Detect which cell encompasses the target text, then output its [x, y] center coordinate. 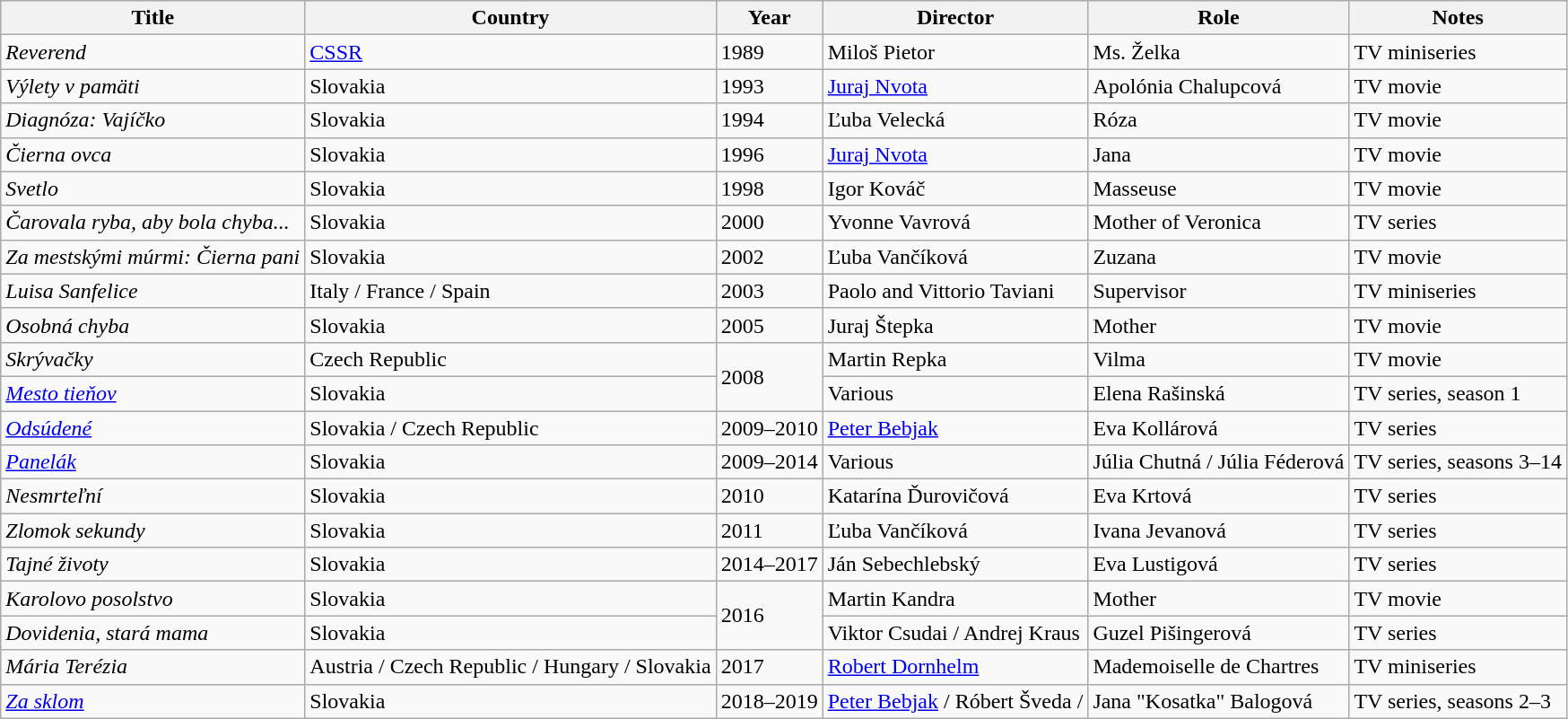
Elena Rašinská [1218, 393]
Viktor Csudai / Andrej Kraus [955, 633]
Júlia Chutná / Júlia Féderová [1218, 462]
Igor Kováč [955, 189]
Čierna ovca [152, 154]
Čarovala ryba, aby bola chyba... [152, 223]
2014–2017 [770, 565]
Robert Dornhelm [955, 667]
Róza [1218, 120]
2005 [770, 325]
Karolovo posolstvo [152, 599]
Slovakia / Czech Republic [510, 428]
Supervisor [1218, 291]
Year [770, 18]
Ivana Jevanová [1218, 530]
2002 [770, 257]
Dovidenia, stará mama [152, 633]
CSSR [510, 52]
Katarína Ďurovičová [955, 496]
2000 [770, 223]
Panelák [152, 462]
1993 [770, 86]
Nesmrteľní [152, 496]
Masseuse [1218, 189]
Notes [1459, 18]
2008 [770, 376]
Eva Krtová [1218, 496]
Skrývačky [152, 359]
TV series, seasons 2–3 [1459, 701]
Austria / Czech Republic / Hungary / Slovakia [510, 667]
Zlomok sekundy [152, 530]
Tajné životy [152, 565]
Svetlo [152, 189]
2009–2014 [770, 462]
Mademoiselle de Chartres [1218, 667]
Guzel Pišingerová [1218, 633]
Za sklom [152, 701]
1989 [770, 52]
Mesto tieňov [152, 393]
Vilma [1218, 359]
2003 [770, 291]
Mother of Veronica [1218, 223]
Eva Kollárová [1218, 428]
1996 [770, 154]
Peter Bebjak / Róbert Šveda / [955, 701]
TV series, season 1 [1459, 393]
Ján Sebechlebský [955, 565]
Výlety v pamäti [152, 86]
Reverend [152, 52]
Juraj Štepka [955, 325]
Yvonne Vavrová [955, 223]
Eva Lustigová [1218, 565]
Za mestskými múrmi: Čierna pani [152, 257]
Role [1218, 18]
Zuzana [1218, 257]
2016 [770, 616]
Mária Terézia [152, 667]
Peter Bebjak [955, 428]
TV series, seasons 3–14 [1459, 462]
Jana "Kosatka" Balogová [1218, 701]
Diagnóza: Vajíčko [152, 120]
Jana [1218, 154]
Director [955, 18]
Country [510, 18]
2011 [770, 530]
Czech Republic [510, 359]
Luisa Sanfelice [152, 291]
Paolo and Vittorio Taviani [955, 291]
Miloš Pietor [955, 52]
2009–2010 [770, 428]
Ms. Želka [1218, 52]
Martin Kandra [955, 599]
Odsúdené [152, 428]
Title [152, 18]
Ľuba Velecká [955, 120]
Apolónia Chalupcová [1218, 86]
Osobná chyba [152, 325]
Martin Repka [955, 359]
2010 [770, 496]
1994 [770, 120]
1998 [770, 189]
Italy / France / Spain [510, 291]
2018–2019 [770, 701]
2017 [770, 667]
